Find where the given text appears and provide that cell's center as (X, Y) coordinate. 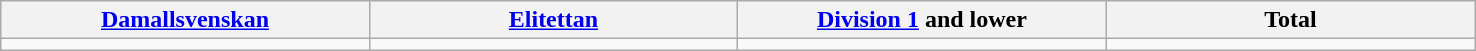
Total (1290, 20)
Damallsvenskan (185, 20)
Elitettan (553, 20)
Division 1 and lower (922, 20)
